From the cell containing the given text, extract its center point as (x, y) coordinate. 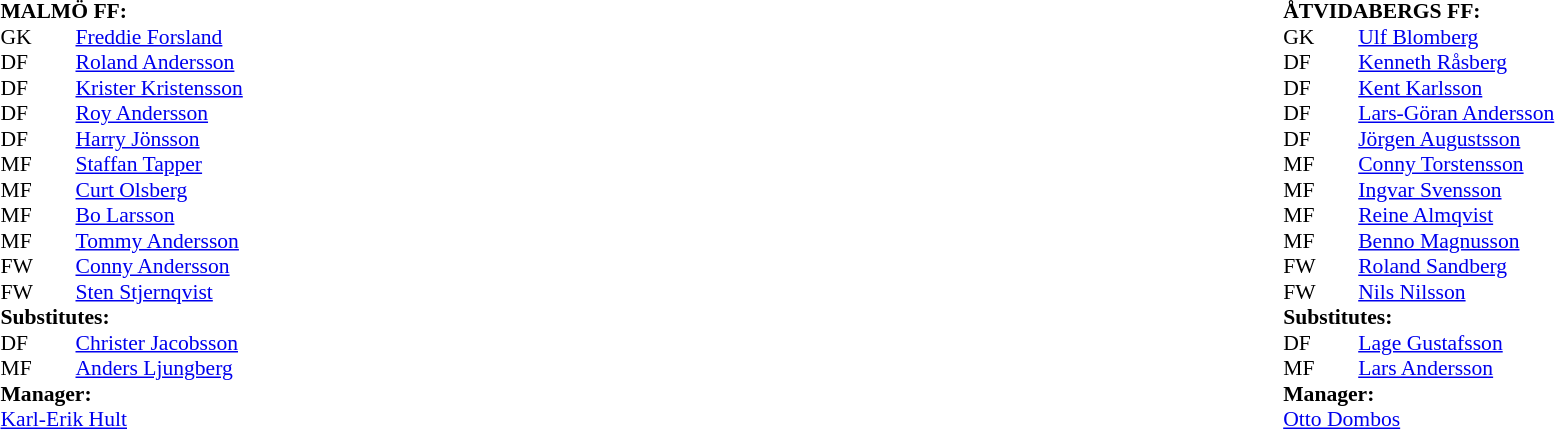
Ingvar Svensson (1456, 190)
Kent Karlsson (1456, 88)
Conny Andersson (160, 267)
Roy Andersson (160, 113)
Roland Sandberg (1456, 267)
Lars Andersson (1456, 369)
Staffan Tapper (160, 165)
Sten Stjernqvist (160, 292)
Curt Olsberg (160, 190)
Reine Almqvist (1456, 215)
Lars-Göran Andersson (1456, 113)
Harry Jönsson (160, 139)
Christer Jacobsson (160, 343)
Roland Andersson (160, 63)
Benno Magnusson (1456, 241)
Nils Nilsson (1456, 292)
Krister Kristensson (160, 88)
Jörgen Augustsson (1456, 139)
Freddie Forsland (160, 37)
Bo Larsson (160, 215)
Tommy Andersson (160, 241)
Ulf Blomberg (1456, 37)
Anders Ljungberg (160, 369)
Kenneth Råsberg (1456, 63)
Conny Torstensson (1456, 165)
Lage Gustafsson (1456, 343)
